Return [X, Y] of the center of cell containing provided text 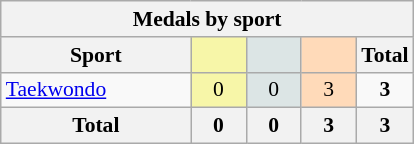
Sport [96, 55]
Taekwondo [96, 90]
Medals by sport [208, 19]
